Find where the given text appears and provide that cell's center as (X, Y) coordinate. 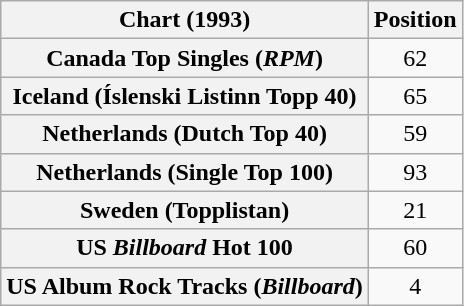
65 (415, 96)
Netherlands (Dutch Top 40) (185, 134)
Canada Top Singles (RPM) (185, 58)
Iceland (Íslenski Listinn Topp 40) (185, 96)
Position (415, 20)
59 (415, 134)
Chart (1993) (185, 20)
21 (415, 210)
4 (415, 286)
60 (415, 248)
US Album Rock Tracks (Billboard) (185, 286)
Sweden (Topplistan) (185, 210)
93 (415, 172)
Netherlands (Single Top 100) (185, 172)
62 (415, 58)
US Billboard Hot 100 (185, 248)
